Pinpoint the cell where the given text exists, returning its (x, y) midpoint coordinate. 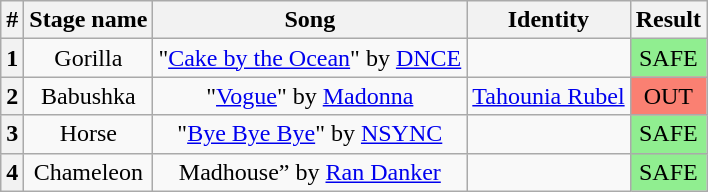
# (12, 20)
Horse (88, 134)
"Vogue" by Madonna (310, 96)
Identity (548, 20)
Chameleon (88, 172)
Babushka (88, 96)
OUT (668, 96)
Madhouse” by Ran Danker (310, 172)
Gorilla (88, 58)
Result (668, 20)
2 (12, 96)
3 (12, 134)
1 (12, 58)
Song (310, 20)
4 (12, 172)
"Cake by the Ocean" by DNCE (310, 58)
Tahounia Rubel (548, 96)
"Bye Bye Bye" by NSYNC (310, 134)
Stage name (88, 20)
